Detect which cell encompasses the target text, then output its [X, Y] center coordinate. 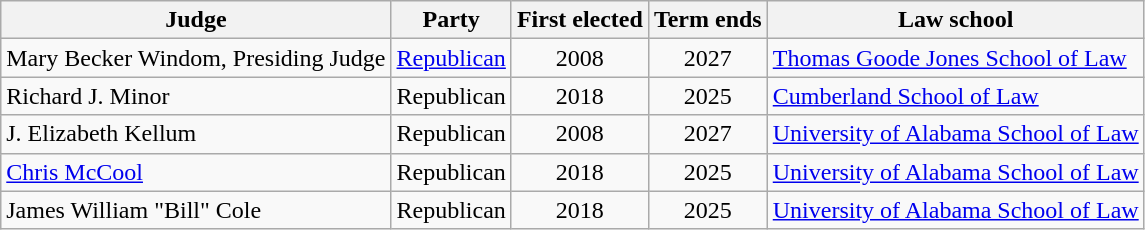
James William "Bill" Cole [196, 210]
J. Elizabeth Kellum [196, 134]
Cumberland School of Law [956, 96]
Law school [956, 20]
Thomas Goode Jones School of Law [956, 58]
Term ends [708, 20]
Mary Becker Windom, Presiding Judge [196, 58]
First elected [580, 20]
Party [451, 20]
Richard J. Minor [196, 96]
Judge [196, 20]
Chris McCool [196, 172]
